Scan for the cell matching the given text and deliver its [x, y] coordinate at center. 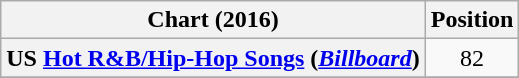
Position [472, 20]
US Hot R&B/Hip-Hop Songs (Billboard) [213, 58]
82 [472, 58]
Chart (2016) [213, 20]
